Extract the (x, y) coordinate from the center of the cell holding the provided text.  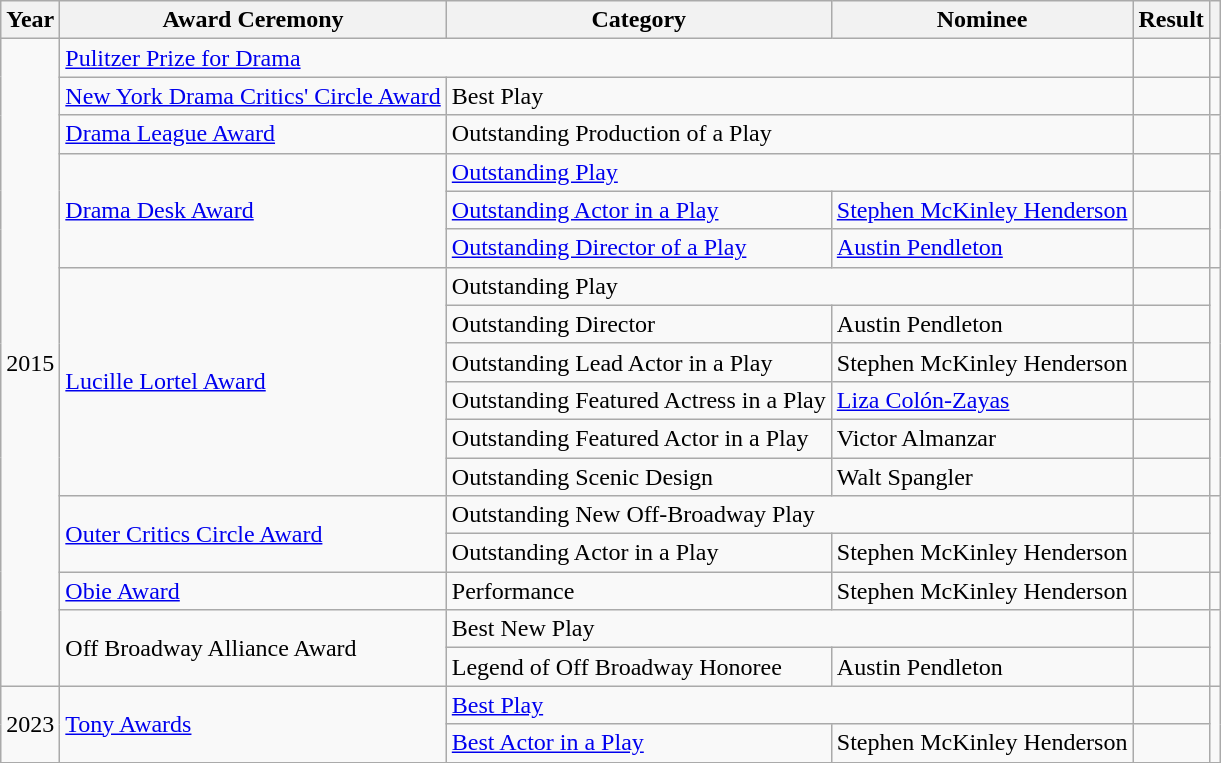
Lucille Lortel Award (253, 381)
Walt Spangler (982, 477)
Obie Award (253, 591)
Legend of Off Broadway Honoree (638, 667)
Drama Desk Award (253, 210)
Best Actor in a Play (638, 743)
New York Drama Critics' Circle Award (253, 96)
Category (638, 20)
Outstanding Featured Actor in a Play (638, 438)
Victor Almanzar (982, 438)
Outstanding New Off-Broadway Play (790, 515)
Outstanding Scenic Design (638, 477)
Outstanding Director (638, 324)
Result (1171, 20)
Drama League Award (253, 134)
Pulitzer Prize for Drama (596, 58)
Performance (638, 591)
Year (30, 20)
Outstanding Lead Actor in a Play (638, 362)
Outstanding Featured Actress in a Play (638, 400)
2023 (30, 724)
Nominee (982, 20)
Award Ceremony (253, 20)
Off Broadway Alliance Award (253, 648)
Outer Critics Circle Award (253, 534)
Liza Colón-Zayas (982, 400)
2015 (30, 362)
Outstanding Production of a Play (790, 134)
Tony Awards (253, 724)
Outstanding Director of a Play (638, 248)
Best New Play (790, 629)
